Pinpoint the cell where the given text exists, returning its (X, Y) midpoint coordinate. 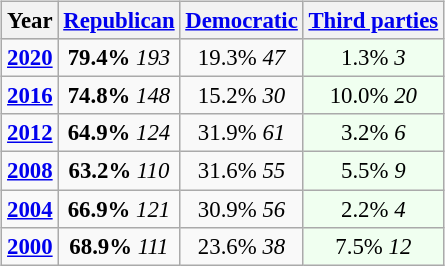
2012 (30, 133)
23.6% 38 (242, 246)
15.2% 30 (242, 96)
Democratic (242, 21)
2008 (30, 171)
Year (30, 21)
30.9% 56 (242, 209)
5.5% 9 (373, 171)
Third parties (373, 21)
31.6% 55 (242, 171)
1.3% 3 (373, 58)
2.2% 4 (373, 209)
10.0% 20 (373, 96)
79.4% 193 (119, 58)
Republican (119, 21)
2016 (30, 96)
63.2% 110 (119, 171)
31.9% 61 (242, 133)
74.8% 148 (119, 96)
3.2% 6 (373, 133)
19.3% 47 (242, 58)
2004 (30, 209)
66.9% 121 (119, 209)
2000 (30, 246)
2020 (30, 58)
68.9% 111 (119, 246)
7.5% 12 (373, 246)
64.9% 124 (119, 133)
